Locate the cell with the specified text and output its (X, Y) center coordinate. 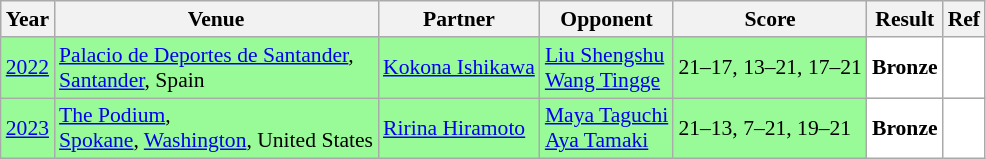
Partner (459, 19)
21–17, 13–21, 17–21 (770, 68)
Kokona Ishikawa (459, 68)
Ririna Hiramoto (459, 128)
Palacio de Deportes de Santander,Santander, Spain (216, 68)
Score (770, 19)
Maya Taguchi Aya Tamaki (607, 128)
21–13, 7–21, 19–21 (770, 128)
Result (905, 19)
Opponent (607, 19)
Venue (216, 19)
Ref (964, 19)
Liu Shengshu Wang Tingge (607, 68)
The Podium,Spokane, Washington, United States (216, 128)
Year (28, 19)
2022 (28, 68)
2023 (28, 128)
